Determine the [X, Y] coordinate at the center of the cell enclosing the given text.  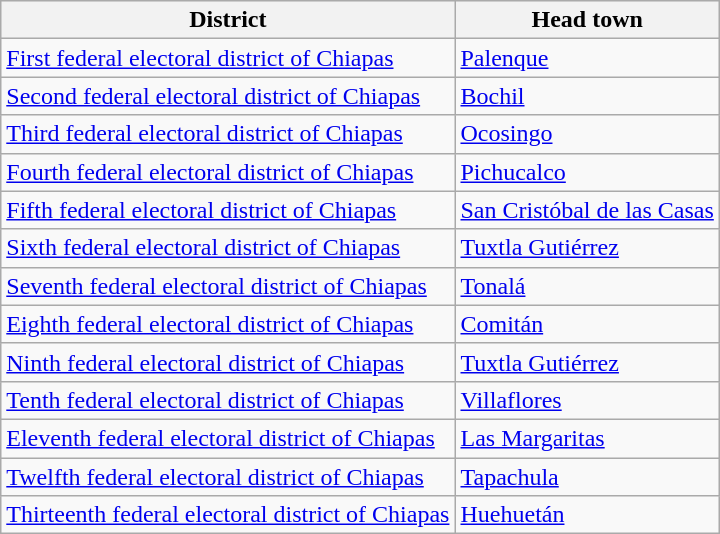
Pichucalco [587, 172]
Second federal electoral district of Chiapas [228, 96]
Bochil [587, 96]
Palenque [587, 58]
Head town [587, 20]
Thirteenth federal electoral district of Chiapas [228, 515]
District [228, 20]
Fourth federal electoral district of Chiapas [228, 172]
Eleventh federal electoral district of Chiapas [228, 438]
Ninth federal electoral district of Chiapas [228, 362]
First federal electoral district of Chiapas [228, 58]
San Cristóbal de las Casas [587, 210]
Tapachula [587, 477]
Tenth federal electoral district of Chiapas [228, 400]
Huehuetán [587, 515]
Twelfth federal electoral district of Chiapas [228, 477]
Eighth federal electoral district of Chiapas [228, 324]
Seventh federal electoral district of Chiapas [228, 286]
Tonalá [587, 286]
Third federal electoral district of Chiapas [228, 134]
Fifth federal electoral district of Chiapas [228, 210]
Las Margaritas [587, 438]
Ocosingo [587, 134]
Comitán [587, 324]
Sixth federal electoral district of Chiapas [228, 248]
Villaflores [587, 400]
